For the text-containing cell, return its midpoint in (X, Y) coordinate format. 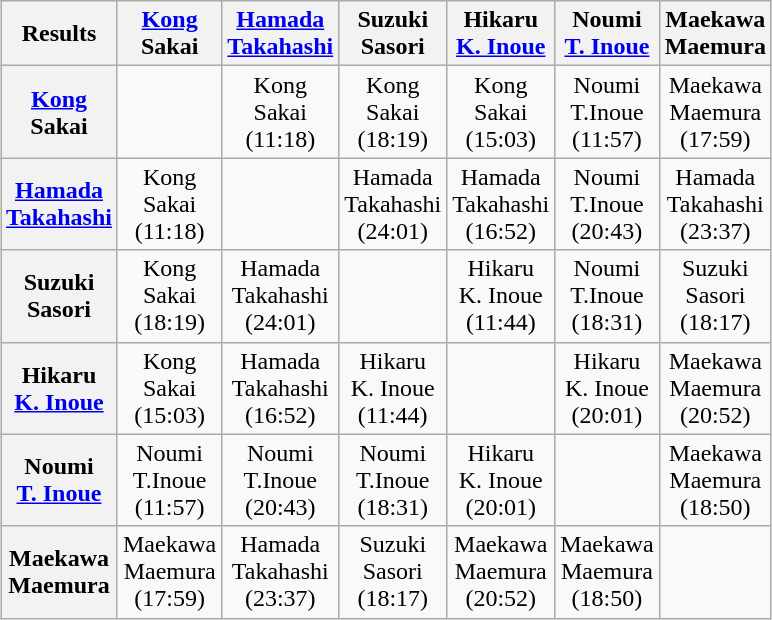
Results (60, 34)
